Capture the cell that displays the provided text and extract its (X, Y) central coordinate. 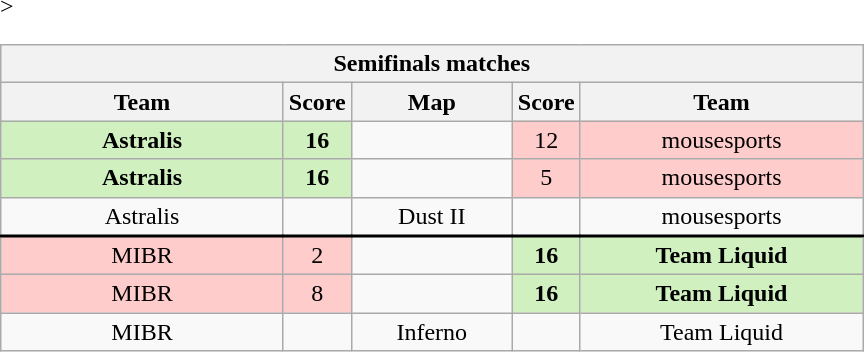
2 (317, 256)
12 (546, 140)
Inferno (432, 332)
Dust II (432, 216)
8 (317, 294)
Semifinals matches (432, 64)
5 (546, 178)
Map (432, 102)
